Pinpoint the cell where the given text exists, returning its (X, Y) midpoint coordinate. 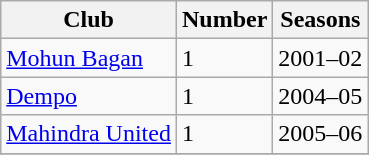
Mahindra United (89, 134)
Seasons (320, 20)
Dempo (89, 96)
2001–02 (320, 58)
Number (224, 20)
Club (89, 20)
2005–06 (320, 134)
2004–05 (320, 96)
Mohun Bagan (89, 58)
